Search for the cell housing the specified text and yield its (x, y) center coordinate. 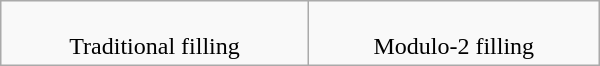
Traditional filling (155, 34)
Modulo-2 filling (454, 34)
